Return the (x, y) coordinate for the center point of the cell that contains the specified text.  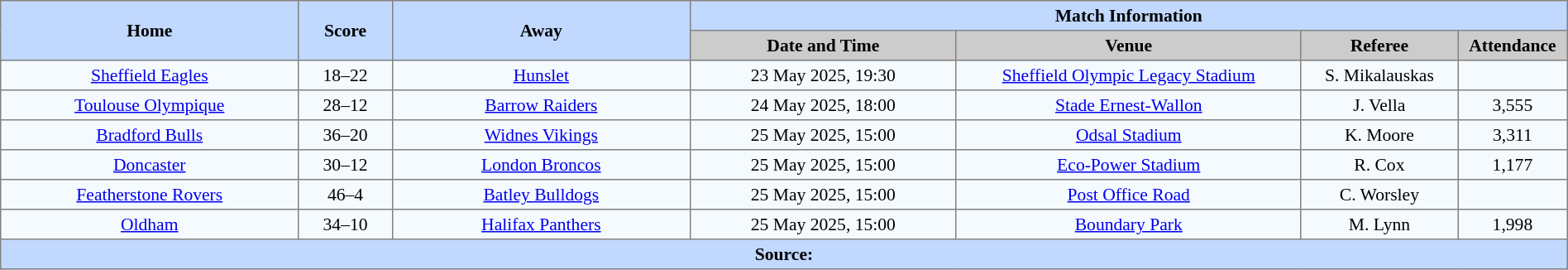
34–10 (346, 224)
Doncaster (150, 165)
Toulouse Olympique (150, 105)
Barrow Raiders (541, 105)
J. Vella (1379, 105)
Date and Time (823, 46)
Sheffield Eagles (150, 75)
Score (346, 31)
S. Mikalauskas (1379, 75)
Stade Ernest-Wallon (1128, 105)
M. Lynn (1379, 224)
Featherstone Rovers (150, 195)
Source: (784, 254)
36–20 (346, 135)
K. Moore (1379, 135)
18–22 (346, 75)
Home (150, 31)
23 May 2025, 19:30 (823, 75)
Attendance (1513, 46)
R. Cox (1379, 165)
Oldham (150, 224)
Eco-Power Stadium (1128, 165)
C. Worsley (1379, 195)
Match Information (1128, 16)
Away (541, 31)
24 May 2025, 18:00 (823, 105)
Referee (1379, 46)
Bradford Bulls (150, 135)
28–12 (346, 105)
30–12 (346, 165)
Batley Bulldogs (541, 195)
Hunslet (541, 75)
London Broncos (541, 165)
3,311 (1513, 135)
1,998 (1513, 224)
Sheffield Olympic Legacy Stadium (1128, 75)
Widnes Vikings (541, 135)
1,177 (1513, 165)
Venue (1128, 46)
46–4 (346, 195)
Odsal Stadium (1128, 135)
Boundary Park (1128, 224)
Post Office Road (1128, 195)
3,555 (1513, 105)
Halifax Panthers (541, 224)
